Determine the [x, y] coordinate at the center of the cell enclosing the given text.  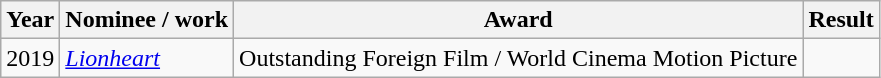
Outstanding Foreign Film / World Cinema Motion Picture [518, 58]
Nominee / work [147, 20]
Result [841, 20]
Award [518, 20]
Year [30, 20]
Lionheart [147, 58]
2019 [30, 58]
